Return [x, y] of the center of cell containing provided text 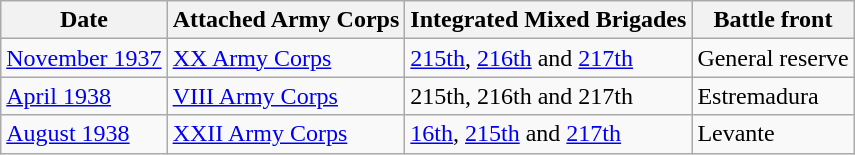
April 1938 [84, 96]
November 1937 [84, 58]
XX Army Corps [286, 58]
XXII Army Corps [286, 134]
Battle front [773, 20]
Estremadura [773, 96]
VIII Army Corps [286, 96]
General reserve [773, 58]
16th, 215th and 217th [548, 134]
Attached Army Corps [286, 20]
August 1938 [84, 134]
Levante [773, 134]
Date [84, 20]
Integrated Mixed Brigades [548, 20]
